From the cell containing the given text, extract its center point as [x, y] coordinate. 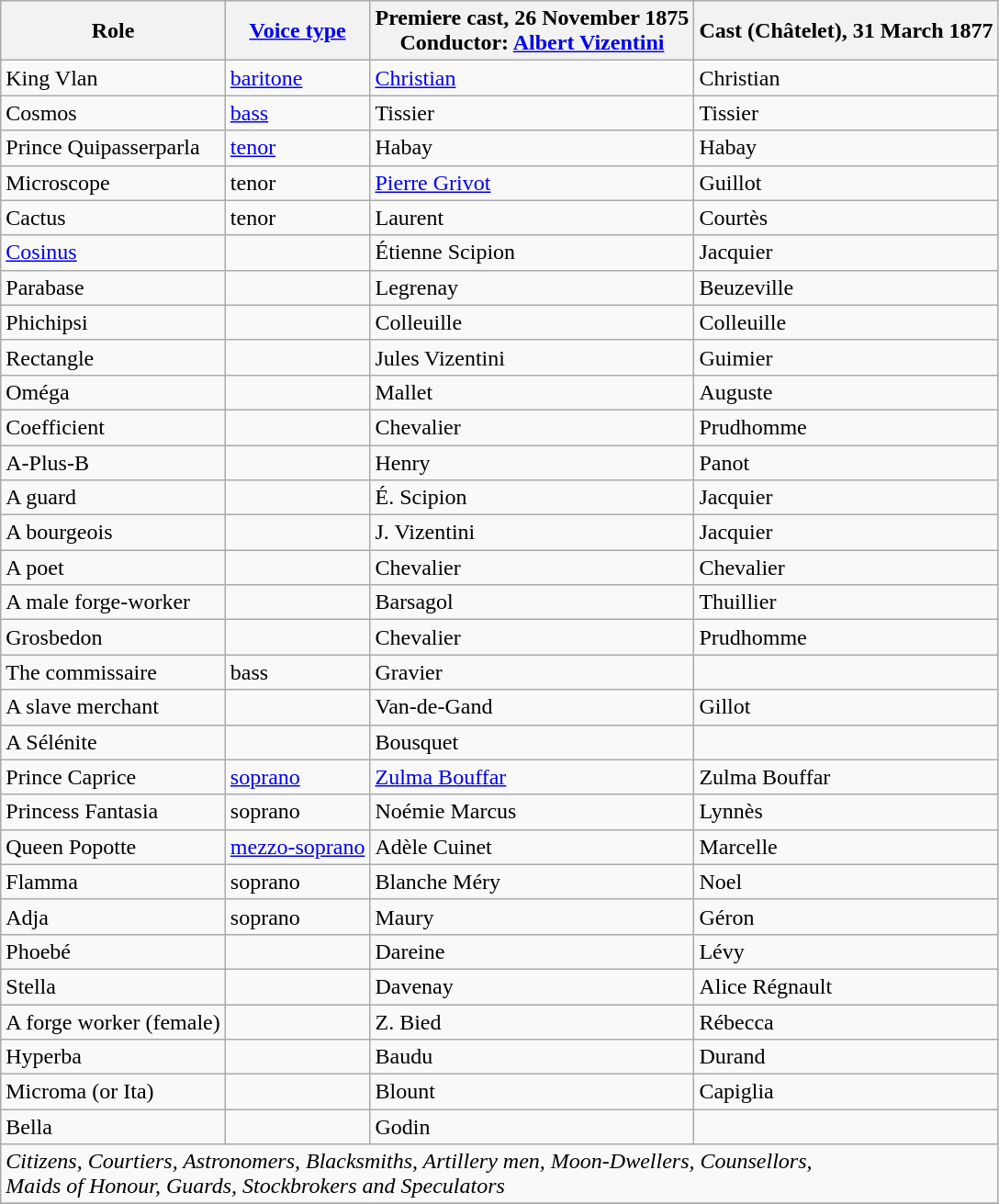
Henry [533, 462]
The commissaire [114, 672]
Z. Bied [533, 1022]
Premiere cast, 26 November 1875Conductor: Albert Vizentini [533, 31]
Gravier [533, 672]
Noémie Marcus [533, 812]
Phichipsi [114, 322]
mezzo-soprano [297, 847]
Prince Caprice [114, 777]
Blount [533, 1092]
Queen Popotte [114, 847]
Oméga [114, 392]
Durand [847, 1057]
Bella [114, 1127]
Coefficient [114, 427]
Davenay [533, 986]
Gillot [847, 707]
Godin [533, 1127]
Courtès [847, 218]
Cosmos [114, 113]
Auguste [847, 392]
A male forge-worker [114, 602]
Alice Régnault [847, 986]
Stella [114, 986]
Cactus [114, 218]
Thuillier [847, 602]
Adèle Cuinet [533, 847]
Lévy [847, 951]
Prince Quipasserparla [114, 148]
Pierre Grivot [533, 183]
Laurent [533, 218]
A Sélénite [114, 742]
Barsagol [533, 602]
Legrenay [533, 287]
Rectangle [114, 357]
A bourgeois [114, 533]
Capiglia [847, 1092]
Microma (or Ita) [114, 1092]
Cosinus [114, 253]
Bousquet [533, 742]
Lynnès [847, 812]
Baudu [533, 1057]
baritone [297, 78]
Van-de-Gand [533, 707]
Beuzeville [847, 287]
Phoebé [114, 951]
Role [114, 31]
Jules Vizentini [533, 357]
Maury [533, 917]
Guimier [847, 357]
A slave merchant [114, 707]
Étienne Scipion [533, 253]
Mallet [533, 392]
Princess Fantasia [114, 812]
Marcelle [847, 847]
Guillot [847, 183]
Hyperba [114, 1057]
Dareine [533, 951]
É. Scipion [533, 498]
Flamma [114, 882]
A forge worker (female) [114, 1022]
A poet [114, 568]
Noel [847, 882]
A-Plus-B [114, 462]
Géron [847, 917]
Blanche Méry [533, 882]
Microscope [114, 183]
Grosbedon [114, 637]
Cast (Châtelet), 31 March 1877 [847, 31]
Citizens, Courtiers, Astronomers, Blacksmiths, Artillery men, Moon-Dwellers, Counsellors,Maids of Honour, Guards, Stockbrokers and Speculators [499, 1174]
J. Vizentini [533, 533]
King Vlan [114, 78]
Adja [114, 917]
Voice type [297, 31]
Rébecca [847, 1022]
Panot [847, 462]
Parabase [114, 287]
A guard [114, 498]
